For the text-containing cell, return its midpoint in [x, y] coordinate format. 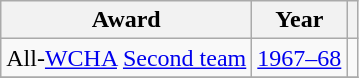
Award [126, 20]
1967–68 [300, 58]
Year [300, 20]
All-WCHA Second team [126, 58]
